Extract the (X, Y) coordinate from the center of the cell holding the provided text.  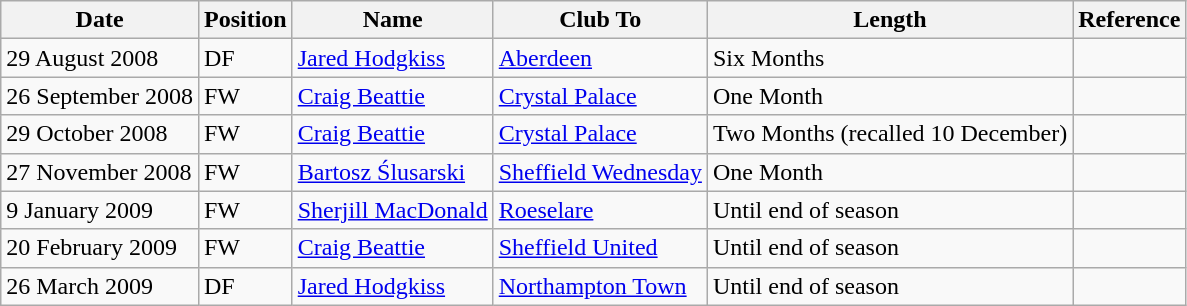
26 September 2008 (100, 96)
26 March 2009 (100, 286)
Roeselare (600, 210)
Two Months (recalled 10 December) (890, 134)
Sheffield Wednesday (600, 172)
Northampton Town (600, 286)
9 January 2009 (100, 210)
Name (392, 20)
29 October 2008 (100, 134)
Sheffield United (600, 248)
Position (245, 20)
20 February 2009 (100, 248)
Aberdeen (600, 58)
Bartosz Ślusarski (392, 172)
Length (890, 20)
29 August 2008 (100, 58)
Reference (1130, 20)
Six Months (890, 58)
Sherjill MacDonald (392, 210)
Date (100, 20)
Club To (600, 20)
27 November 2008 (100, 172)
